Capture the cell that displays the provided text and extract its (x, y) central coordinate. 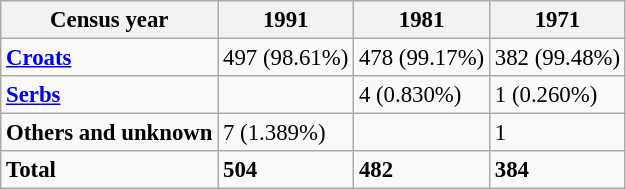
Census year (110, 20)
1981 (422, 20)
Croats (110, 58)
Total (110, 170)
384 (558, 170)
482 (422, 170)
1991 (286, 20)
478 (99.17%) (422, 58)
Others and unknown (110, 133)
Serbs (110, 95)
504 (286, 170)
1971 (558, 20)
497 (98.61%) (286, 58)
4 (0.830%) (422, 95)
1 (0.260%) (558, 95)
7 (1.389%) (286, 133)
382 (99.48%) (558, 58)
1 (558, 133)
